Locate the cell with the specified text and output its [x, y] center coordinate. 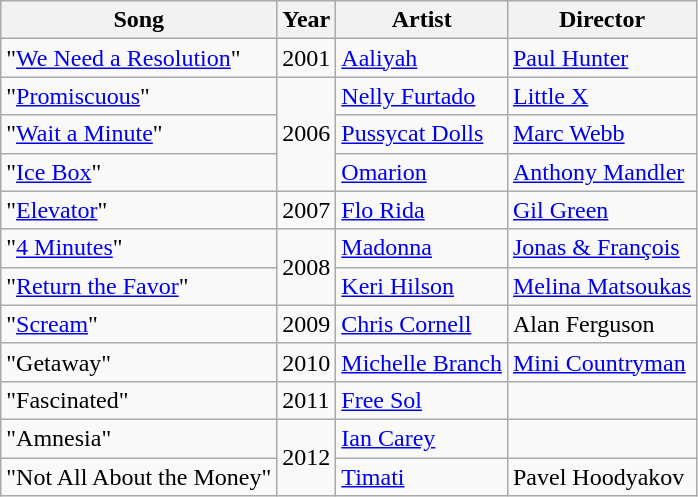
"4 Minutes" [139, 248]
2010 [306, 362]
Mini Countryman [602, 362]
Aaliyah [422, 58]
Chris Cornell [422, 324]
"Not All About the Money" [139, 477]
2008 [306, 267]
Timati [422, 477]
Alan Ferguson [602, 324]
Keri Hilson [422, 286]
"We Need a Resolution" [139, 58]
Paul Hunter [602, 58]
Nelly Furtado [422, 96]
"Promiscuous" [139, 96]
Omarion [422, 172]
"Getaway" [139, 362]
Director [602, 20]
2012 [306, 457]
2006 [306, 134]
Flo Rida [422, 210]
Jonas & François [602, 248]
Anthony Mandler [602, 172]
2007 [306, 210]
Song [139, 20]
Pavel Hoodyakov [602, 477]
Pussycat Dolls [422, 134]
"Amnesia" [139, 438]
Free Sol [422, 400]
Artist [422, 20]
Madonna [422, 248]
"Fascinated" [139, 400]
Little X [602, 96]
"Ice Box" [139, 172]
"Wait a Minute" [139, 134]
Marc Webb [602, 134]
2011 [306, 400]
"Scream" [139, 324]
Melina Matsoukas [602, 286]
Year [306, 20]
Gil Green [602, 210]
"Elevator" [139, 210]
"Return the Favor" [139, 286]
2001 [306, 58]
Ian Carey [422, 438]
2009 [306, 324]
Michelle Branch [422, 362]
